Output the [X, Y] coordinate of the center of the cell containing the given text.  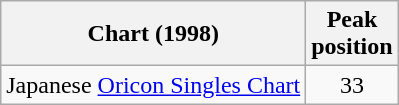
Japanese Oricon Singles Chart [154, 85]
33 [352, 85]
Chart (1998) [154, 34]
Peakposition [352, 34]
